Search for the cell housing the specified text and yield its (x, y) center coordinate. 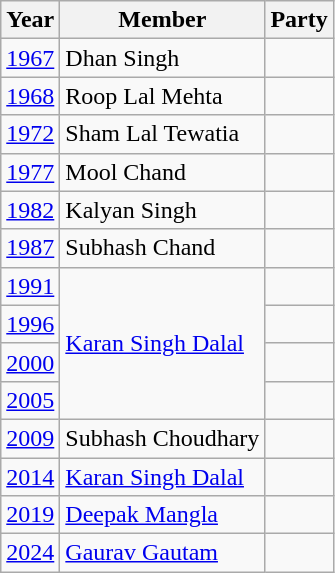
1996 (30, 324)
Deepak Mangla (162, 515)
Mool Chand (162, 172)
1967 (30, 58)
2000 (30, 362)
2009 (30, 438)
Member (162, 20)
2024 (30, 553)
1987 (30, 248)
2014 (30, 477)
Subhash Chand (162, 248)
Roop Lal Mehta (162, 96)
Subhash Choudhary (162, 438)
Kalyan Singh (162, 210)
Year (30, 20)
1972 (30, 134)
Gaurav Gautam (162, 553)
2005 (30, 400)
Party (299, 20)
1977 (30, 172)
2019 (30, 515)
1982 (30, 210)
1991 (30, 286)
1968 (30, 96)
Dhan Singh (162, 58)
Sham Lal Tewatia (162, 134)
